Pinpoint the cell where the given text exists, returning its [X, Y] midpoint coordinate. 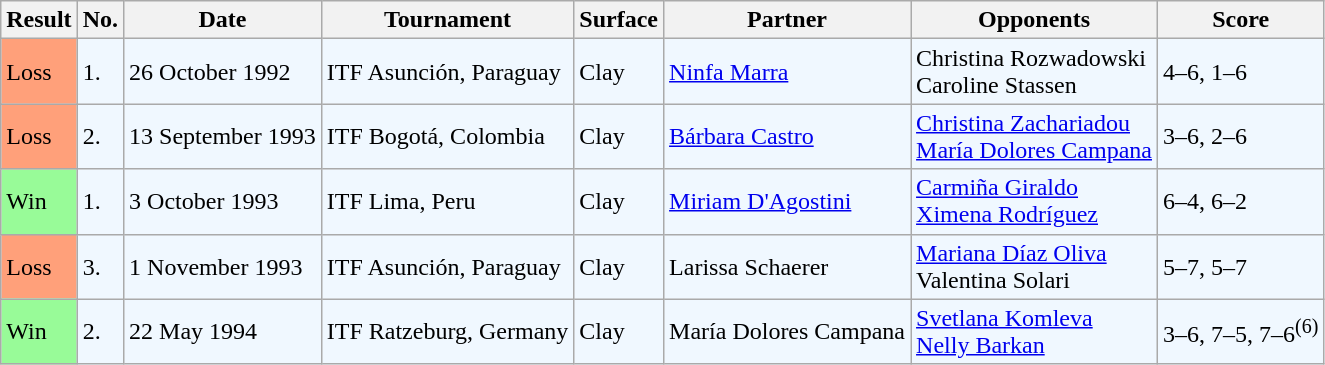
Mariana Díaz Oliva Valentina Solari [1034, 266]
Ninfa Marra [788, 72]
Surface [619, 20]
6–4, 6–2 [1241, 202]
3 October 1993 [223, 202]
5–7, 5–7 [1241, 266]
Miriam D'Agostini [788, 202]
Svetlana Komleva Nelly Barkan [1034, 332]
Christina Rozwadowski Caroline Stassen [1034, 72]
Opponents [1034, 20]
ITF Lima, Peru [448, 202]
Date [223, 20]
22 May 1994 [223, 332]
3–6, 7–5, 7–6(6) [1241, 332]
26 October 1992 [223, 72]
Tournament [448, 20]
Result [39, 20]
Larissa Schaerer [788, 266]
ITF Bogotá, Colombia [448, 136]
13 September 1993 [223, 136]
3–6, 2–6 [1241, 136]
María Dolores Campana [788, 332]
Carmiña Giraldo Ximena Rodríguez [1034, 202]
Bárbara Castro [788, 136]
ITF Ratzeburg, Germany [448, 332]
3. [100, 266]
No. [100, 20]
Partner [788, 20]
4–6, 1–6 [1241, 72]
Christina Zachariadou María Dolores Campana [1034, 136]
Score [1241, 20]
1 November 1993 [223, 266]
